Output the [X, Y] coordinate of the center of the cell containing the given text.  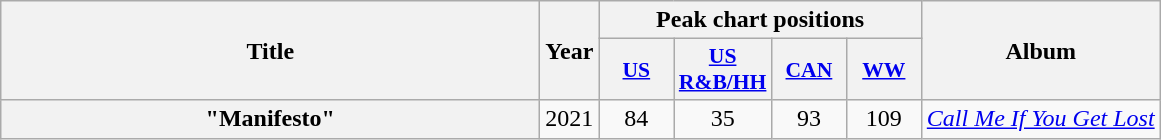
USR&B/HH [723, 70]
Peak chart positions [760, 20]
Album [1040, 50]
Call Me If You Get Lost [1040, 119]
2021 [570, 119]
WW [884, 70]
93 [808, 119]
US [636, 70]
CAN [808, 70]
84 [636, 119]
35 [723, 119]
109 [884, 119]
"Manifesto" [270, 119]
Title [270, 50]
Year [570, 50]
